Determine the (x, y) coordinate at the center of the cell enclosing the given text.  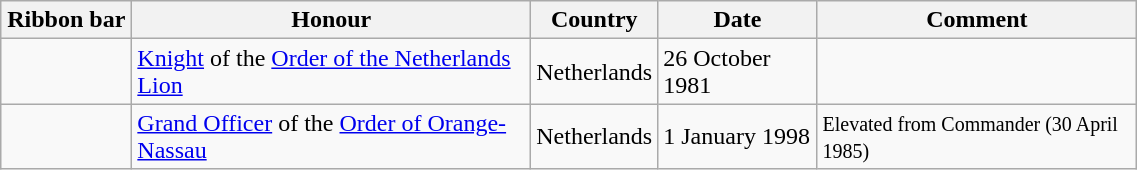
Country (594, 20)
26 October 1981 (738, 72)
Knight of the Order of the Netherlands Lion (332, 72)
1 January 1998 (738, 136)
Grand Officer of the Order of Orange-Nassau (332, 136)
Elevated from Commander (30 April 1985) (977, 136)
Date (738, 20)
Honour (332, 20)
Comment (977, 20)
Ribbon bar (66, 20)
